Extract the [X, Y] coordinate from the center of the cell holding the provided text.  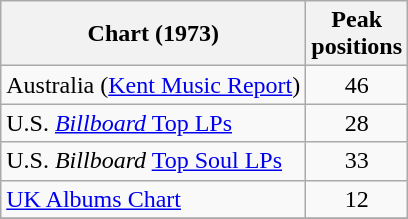
UK Albums Chart [154, 199]
Australia (Kent Music Report) [154, 85]
Chart (1973) [154, 34]
28 [357, 123]
Peakpositions [357, 34]
U.S. Billboard Top LPs [154, 123]
33 [357, 161]
46 [357, 85]
U.S. Billboard Top Soul LPs [154, 161]
12 [357, 199]
